Pinpoint the cell where the given text exists, returning its [x, y] midpoint coordinate. 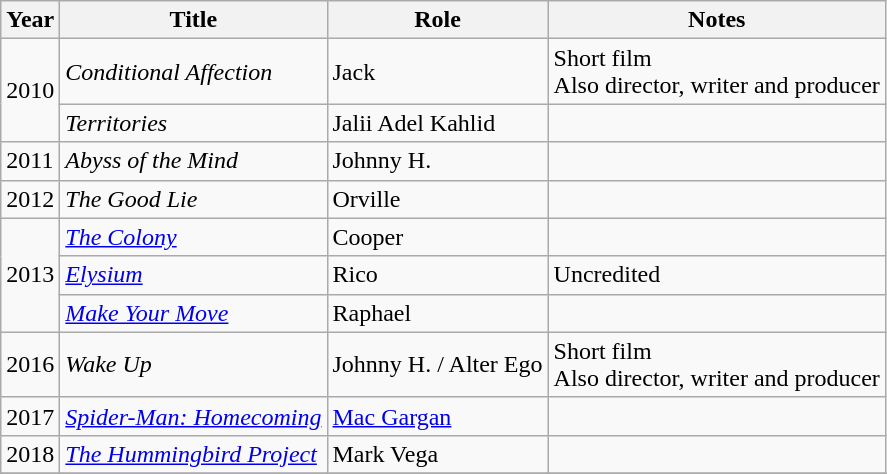
Rico [438, 275]
Johnny H. / Alter Ego [438, 364]
Johnny H. [438, 161]
Wake Up [194, 364]
2016 [30, 364]
Year [30, 20]
Spider-Man: Homecoming [194, 416]
Make Your Move [194, 313]
Cooper [438, 237]
Title [194, 20]
2011 [30, 161]
Territories [194, 123]
Notes [716, 20]
2017 [30, 416]
Mark Vega [438, 454]
Raphael [438, 313]
Abyss of the Mind [194, 161]
2013 [30, 275]
Conditional Affection [194, 72]
The Colony [194, 237]
The Hummingbird Project [194, 454]
Uncredited [716, 275]
Elysium [194, 275]
2018 [30, 454]
Jalii Adel Kahlid [438, 123]
Mac Gargan [438, 416]
Jack [438, 72]
The Good Lie [194, 199]
2010 [30, 90]
2012 [30, 199]
Orville [438, 199]
Role [438, 20]
